For the text-containing cell, return its midpoint in [X, Y] coordinate format. 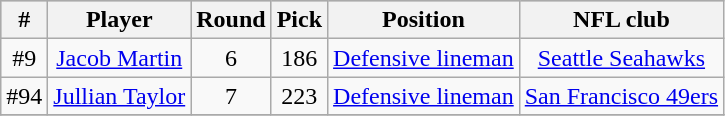
6 [231, 58]
Position [424, 20]
NFL club [621, 20]
223 [299, 96]
San Francisco 49ers [621, 96]
Pick [299, 20]
# [24, 20]
#94 [24, 96]
Jullian Taylor [120, 96]
Player [120, 20]
Jacob Martin [120, 58]
Round [231, 20]
Seattle Seahawks [621, 58]
186 [299, 58]
#9 [24, 58]
7 [231, 96]
